Detect which cell encompasses the target text, then output its (X, Y) center coordinate. 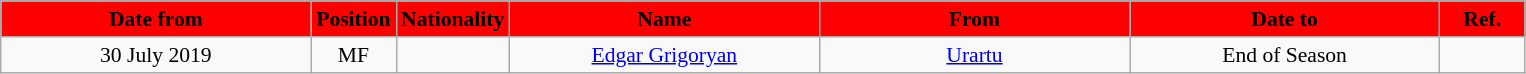
Name (664, 19)
Position (354, 19)
Urartu (974, 55)
Date to (1285, 19)
Edgar Grigoryan (664, 55)
30 July 2019 (156, 55)
From (974, 19)
Nationality (452, 19)
End of Season (1285, 55)
Date from (156, 19)
Ref. (1482, 19)
MF (354, 55)
